Identify which cell holds the provided text, then report its [X, Y] central coordinate. 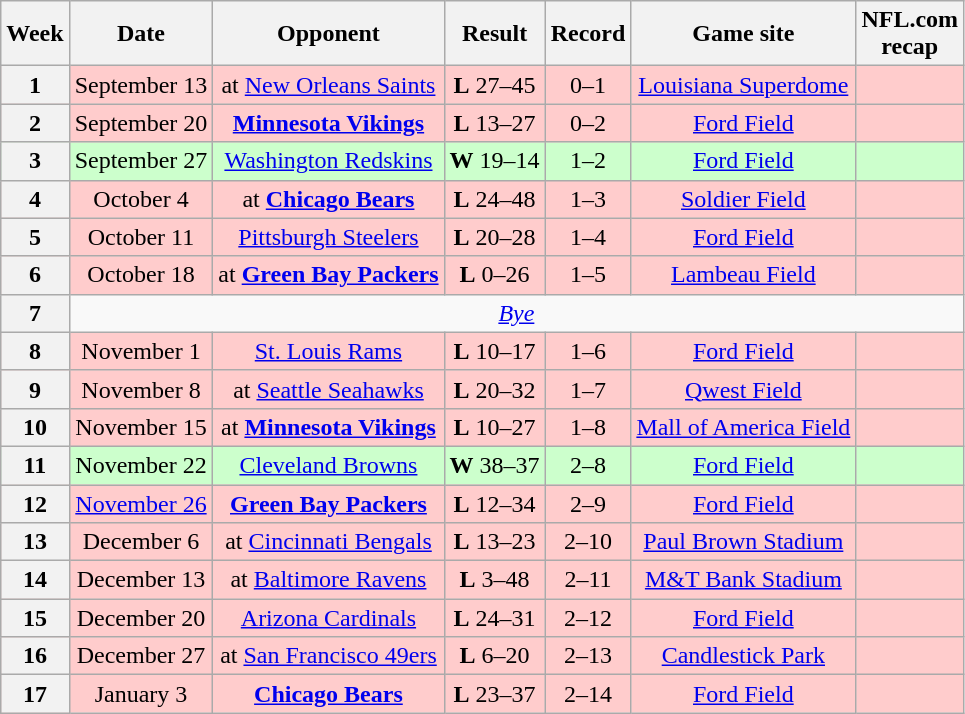
November 8 [141, 389]
Qwest Field [744, 389]
1–4 [588, 237]
2–10 [588, 542]
0–2 [588, 123]
Lambeau Field [744, 275]
9 [35, 389]
September 27 [141, 161]
NFL.comrecap [910, 34]
Date [141, 34]
November 15 [141, 427]
Paul Brown Stadium [744, 542]
at Green Bay Packers [328, 275]
at Baltimore Ravens [328, 580]
1–2 [588, 161]
Opponent [328, 34]
L 20–32 [494, 389]
2–9 [588, 503]
2–13 [588, 656]
1 [35, 85]
October 18 [141, 275]
at Minnesota Vikings [328, 427]
Result [494, 34]
at San Francisco 49ers [328, 656]
L 13–23 [494, 542]
W 19–14 [494, 161]
Week [35, 34]
7 [35, 313]
L 3–48 [494, 580]
L 12–34 [494, 503]
0–1 [588, 85]
L 0–26 [494, 275]
October 4 [141, 199]
8 [35, 351]
Arizona Cardinals [328, 618]
December 6 [141, 542]
10 [35, 427]
Candlestick Park [744, 656]
November 1 [141, 351]
W 38–37 [494, 465]
L 27–45 [494, 85]
1–8 [588, 427]
January 3 [141, 694]
Record [588, 34]
at Seattle Seahawks [328, 389]
1–5 [588, 275]
L 24–48 [494, 199]
December 20 [141, 618]
November 22 [141, 465]
Washington Redskins [328, 161]
1–6 [588, 351]
2 [35, 123]
L 10–27 [494, 427]
October 11 [141, 237]
L 13–27 [494, 123]
1–3 [588, 199]
December 27 [141, 656]
2–12 [588, 618]
at New Orleans Saints [328, 85]
Chicago Bears [328, 694]
Green Bay Packers [328, 503]
Game site [744, 34]
L 20–28 [494, 237]
Louisiana Superdome [744, 85]
11 [35, 465]
Mall of America Field [744, 427]
Minnesota Vikings [328, 123]
L 24–31 [494, 618]
2–14 [588, 694]
St. Louis Rams [328, 351]
5 [35, 237]
6 [35, 275]
1–7 [588, 389]
November 26 [141, 503]
Soldier Field [744, 199]
September 13 [141, 85]
Pittsburgh Steelers [328, 237]
2–11 [588, 580]
16 [35, 656]
12 [35, 503]
2–8 [588, 465]
September 20 [141, 123]
Cleveland Browns [328, 465]
December 13 [141, 580]
17 [35, 694]
Bye [516, 313]
L 6–20 [494, 656]
M&T Bank Stadium [744, 580]
L 23–37 [494, 694]
15 [35, 618]
13 [35, 542]
4 [35, 199]
at Chicago Bears [328, 199]
at Cincinnati Bengals [328, 542]
L 10–17 [494, 351]
3 [35, 161]
14 [35, 580]
